Scan for the cell matching the given text and deliver its (x, y) coordinate at center. 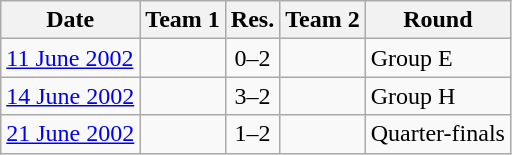
21 June 2002 (70, 134)
14 June 2002 (70, 96)
Group E (438, 58)
Team 1 (183, 20)
Res. (252, 20)
Quarter-finals (438, 134)
Group H (438, 96)
1–2 (252, 134)
Round (438, 20)
Team 2 (323, 20)
3–2 (252, 96)
0–2 (252, 58)
11 June 2002 (70, 58)
Date (70, 20)
